Return the [x, y] coordinate for the center point of the cell that contains the specified text.  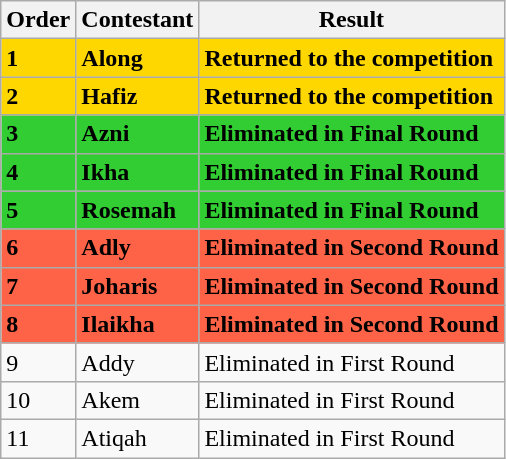
Along [138, 58]
3 [38, 134]
Rosemah [138, 210]
9 [38, 362]
Order [38, 20]
Azni [138, 134]
6 [38, 248]
10 [38, 400]
Hafiz [138, 96]
Akem [138, 400]
Ikha [138, 172]
Result [352, 20]
2 [38, 96]
Contestant [138, 20]
Atiqah [138, 438]
4 [38, 172]
7 [38, 286]
11 [38, 438]
Joharis [138, 286]
Adly [138, 248]
Ilaikha [138, 324]
1 [38, 58]
Addy [138, 362]
5 [38, 210]
8 [38, 324]
